Locate the cell with the specified text and output its (x, y) center coordinate. 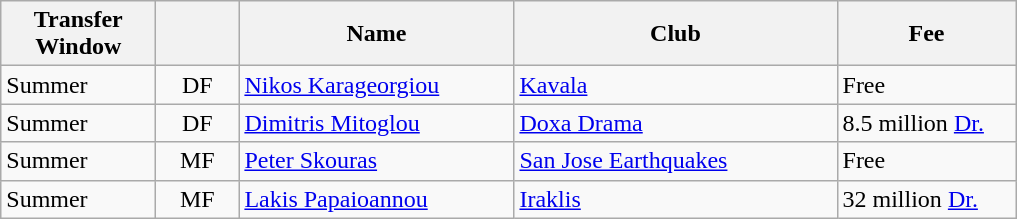
Transfer Window (78, 34)
8.5 million Dr. (926, 123)
32 million Dr. (926, 199)
Fee (926, 34)
Name (376, 34)
Iraklis (676, 199)
Club (676, 34)
Kavala (676, 85)
Doxa Drama (676, 123)
Nikos Karageorgiou (376, 85)
Dimitris Mitoglou (376, 123)
Lakis Papaioannou (376, 199)
San Jose Earthquakes (676, 161)
Peter Skouras (376, 161)
